Find where the given text appears and provide that cell's center as [x, y] coordinate. 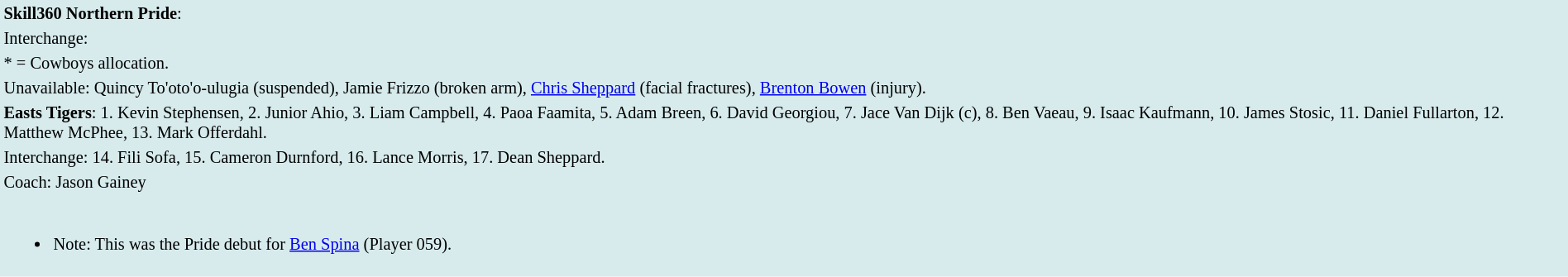
Interchange: [784, 38]
Interchange: 14. Fili Sofa, 15. Cameron Durnford, 16. Lance Morris, 17. Dean Sheppard. [784, 157]
Coach: Jason Gainey [784, 182]
Skill360 Northern Pride: [784, 13]
* = Cowboys allocation. [784, 63]
Note: This was the Pride debut for Ben Spina (Player 059). [784, 234]
Unavailable: Quincy To'oto'o-ulugia (suspended), Jamie Frizzo (broken arm), Chris Sheppard (facial fractures), Brenton Bowen (injury). [784, 88]
